For the text-containing cell, return its midpoint in (x, y) coordinate format. 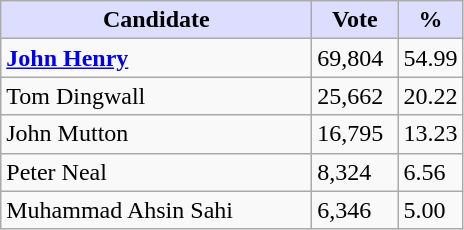
54.99 (430, 58)
% (430, 20)
13.23 (430, 134)
Candidate (156, 20)
Muhammad Ahsin Sahi (156, 210)
John Henry (156, 58)
Peter Neal (156, 172)
6,346 (355, 210)
Tom Dingwall (156, 96)
69,804 (355, 58)
6.56 (430, 172)
16,795 (355, 134)
8,324 (355, 172)
5.00 (430, 210)
20.22 (430, 96)
John Mutton (156, 134)
25,662 (355, 96)
Vote (355, 20)
